Detect which cell encompasses the target text, then output its (x, y) center coordinate. 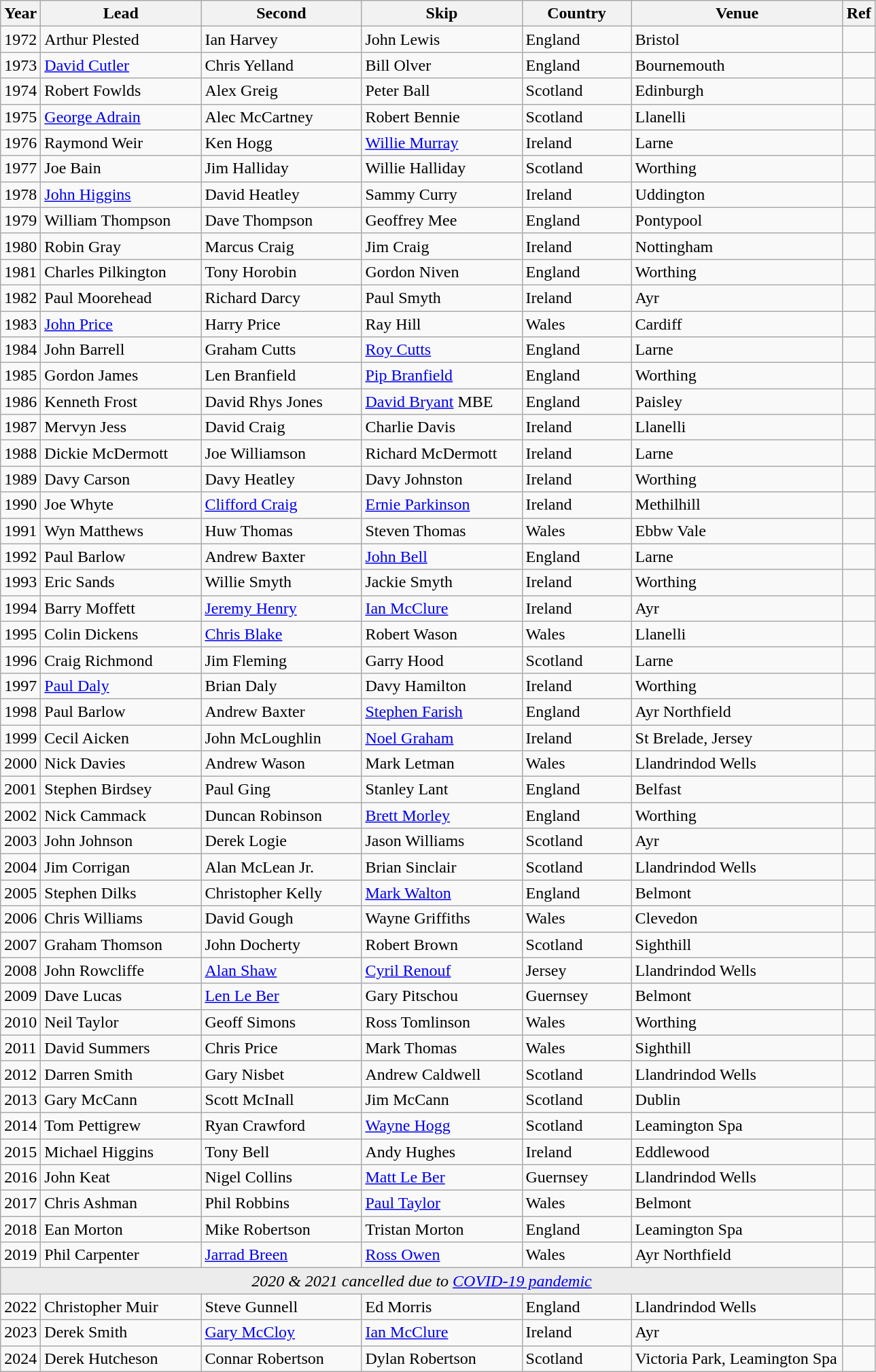
Uddington (737, 194)
Clifford Craig (281, 505)
Robert Fowlds (121, 91)
1991 (20, 531)
Pip Branfield (442, 376)
2000 (20, 764)
Colin Dickens (121, 634)
Alan Shaw (281, 970)
Jim Fleming (281, 660)
2005 (20, 893)
John Bell (442, 557)
Skip (442, 14)
Harry Price (281, 324)
Cecil Aicken (121, 737)
Willie Smyth (281, 582)
Ref (859, 14)
Raymond Weir (121, 143)
Chris Price (281, 1048)
Willie Murray (442, 143)
Michael Higgins (121, 1152)
David Gough (281, 919)
Cyril Renouf (442, 970)
2006 (20, 919)
William Thompson (121, 220)
Andrew Wason (281, 764)
Gordon Niven (442, 272)
Gordon James (121, 376)
Brett Morley (442, 815)
Davy Hamilton (442, 686)
Lead (121, 14)
Nigel Collins (281, 1178)
Ross Owen (442, 1255)
1976 (20, 143)
Alan McLean Jr. (281, 867)
Steven Thomas (442, 531)
Scott McInall (281, 1100)
Jarrad Breen (281, 1255)
Bristol (737, 39)
Robert Bennie (442, 117)
Mark Letman (442, 764)
2004 (20, 867)
Nottingham (737, 246)
Paul Daly (121, 686)
Ryan Crawford (281, 1125)
Jackie Smyth (442, 582)
Victoria Park, Leamington Spa (737, 1358)
1990 (20, 505)
1999 (20, 737)
2016 (20, 1178)
Robert Brown (442, 945)
Steve Gunnell (281, 1307)
Joe Williamson (281, 453)
Chris Yelland (281, 65)
Robert Wason (442, 634)
1986 (20, 402)
Gary Nisbet (281, 1074)
1975 (20, 117)
Methilhill (737, 505)
Robin Gray (121, 246)
2009 (20, 996)
Derek Hutcheson (121, 1358)
2001 (20, 790)
John McLoughlin (281, 737)
2015 (20, 1152)
Neil Taylor (121, 1022)
Marcus Craig (281, 246)
Alex Greig (281, 91)
2007 (20, 945)
Joe Whyte (121, 505)
2022 (20, 1307)
Roy Cutts (442, 350)
Ernie Parkinson (442, 505)
John Lewis (442, 39)
Phil Carpenter (121, 1255)
Ross Tomlinson (442, 1022)
Geoffrey Mee (442, 220)
1973 (20, 65)
2008 (20, 970)
Garry Hood (442, 660)
Jeremy Henry (281, 608)
Arthur Plested (121, 39)
Noel Graham (442, 737)
Pontypool (737, 220)
Ken Hogg (281, 143)
2017 (20, 1203)
Wayne Griffiths (442, 919)
Christopher Kelly (281, 893)
2013 (20, 1100)
Andrew Caldwell (442, 1074)
Tony Bell (281, 1152)
1984 (20, 350)
2014 (20, 1125)
1977 (20, 169)
Stephen Dilks (121, 893)
Willie Halliday (442, 169)
1972 (20, 39)
David Cutler (121, 65)
1978 (20, 194)
1995 (20, 634)
1980 (20, 246)
1985 (20, 376)
Chris Williams (121, 919)
1996 (20, 660)
Joe Bain (121, 169)
Graham Thomson (121, 945)
Tony Horobin (281, 272)
Len Le Ber (281, 996)
Venue (737, 14)
Jason Williams (442, 841)
Darren Smith (121, 1074)
Davy Heatley (281, 479)
Ed Morris (442, 1307)
Jim Halliday (281, 169)
David Heatley (281, 194)
Mike Robertson (281, 1229)
Alec McCartney (281, 117)
Year (20, 14)
Kenneth Frost (121, 402)
Jim Corrigan (121, 867)
Barry Moffett (121, 608)
Eddlewood (737, 1152)
Mark Thomas (442, 1048)
Gary Pitschou (442, 996)
Cardiff (737, 324)
Richard McDermott (442, 453)
Phil Robbins (281, 1203)
Nick Davies (121, 764)
2023 (20, 1333)
Clevedon (737, 919)
Davy Johnston (442, 479)
1982 (20, 298)
1998 (20, 711)
Jim Craig (442, 246)
Belfast (737, 790)
Bill Olver (442, 65)
John Docherty (281, 945)
Ray Hill (442, 324)
Connar Robertson (281, 1358)
Davy Carson (121, 479)
David Craig (281, 427)
2002 (20, 815)
Gary McCloy (281, 1333)
Charlie Davis (442, 427)
John Barrell (121, 350)
1983 (20, 324)
Dickie McDermott (121, 453)
Ian Harvey (281, 39)
2003 (20, 841)
Gary McCann (121, 1100)
Jim McCann (442, 1100)
Mark Walton (442, 893)
2019 (20, 1255)
Paul Taylor (442, 1203)
Chris Ashman (121, 1203)
John Rowcliffe (121, 970)
1989 (20, 479)
Dave Lucas (121, 996)
Andy Hughes (442, 1152)
Tristan Morton (442, 1229)
2012 (20, 1074)
2010 (20, 1022)
Wyn Matthews (121, 531)
Chris Blake (281, 634)
Brian Daly (281, 686)
Nick Cammack (121, 815)
1988 (20, 453)
1981 (20, 272)
Geoff Simons (281, 1022)
Edinburgh (737, 91)
1997 (20, 686)
Peter Ball (442, 91)
2011 (20, 1048)
1993 (20, 582)
Matt Le Ber (442, 1178)
Paul Smyth (442, 298)
Paul Ging (281, 790)
Paul Moorehead (121, 298)
Eric Sands (121, 582)
David Rhys Jones (281, 402)
John Johnson (121, 841)
John Price (121, 324)
Paisley (737, 402)
Wayne Hogg (442, 1125)
2020 & 2021 cancelled due to COVID-19 pandemic (421, 1281)
1992 (20, 557)
1974 (20, 91)
Stephen Farish (442, 711)
Ebbw Vale (737, 531)
Bournemouth (737, 65)
2018 (20, 1229)
Stephen Birdsey (121, 790)
Graham Cutts (281, 350)
Stanley Lant (442, 790)
2024 (20, 1358)
David Bryant MBE (442, 402)
Derek Logie (281, 841)
Tom Pettigrew (121, 1125)
Duncan Robinson (281, 815)
Len Branfield (281, 376)
Dylan Robertson (442, 1358)
Mervyn Jess (121, 427)
Craig Richmond (121, 660)
Richard Darcy (281, 298)
Sammy Curry (442, 194)
St Brelade, Jersey (737, 737)
Charles Pilkington (121, 272)
1994 (20, 608)
Dave Thompson (281, 220)
Huw Thomas (281, 531)
1987 (20, 427)
Country (576, 14)
George Adrain (121, 117)
Second (281, 14)
Brian Sinclair (442, 867)
David Summers (121, 1048)
Dublin (737, 1100)
1979 (20, 220)
John Keat (121, 1178)
Derek Smith (121, 1333)
Ean Morton (121, 1229)
Jersey (576, 970)
Christopher Muir (121, 1307)
John Higgins (121, 194)
